Return (X, Y) of the center of cell containing provided text 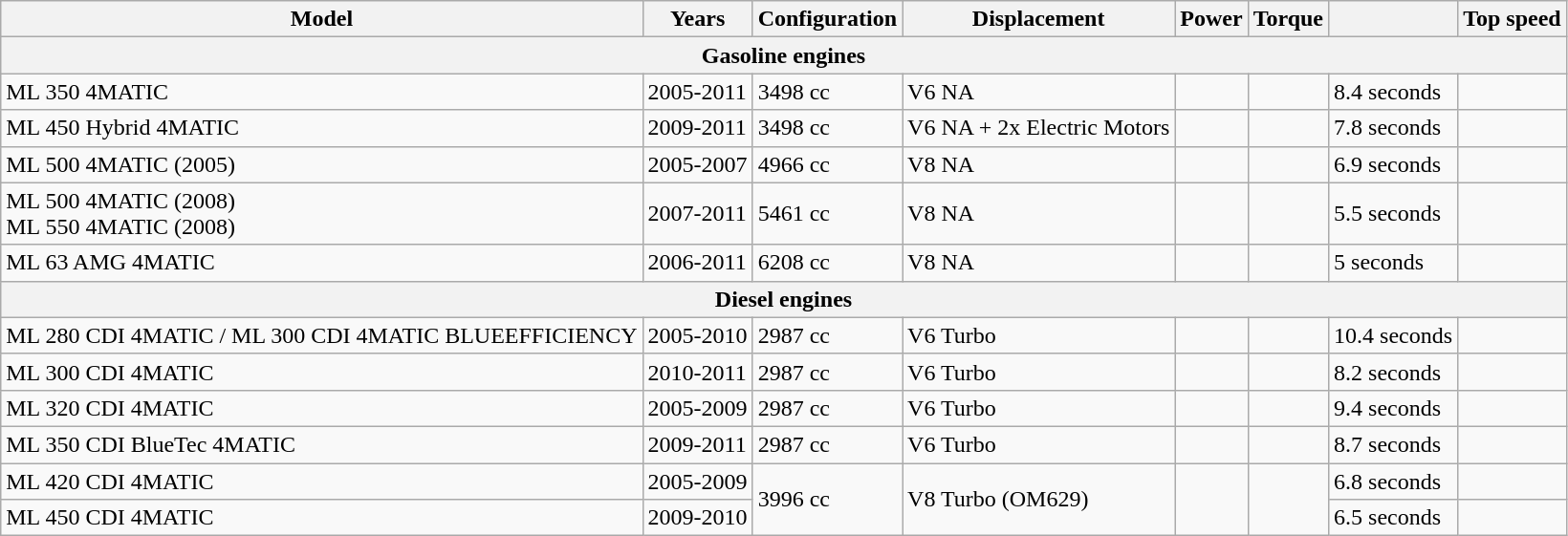
7.8 seconds (1394, 128)
Configuration (827, 19)
8.2 seconds (1394, 372)
6208 cc (827, 263)
3996 cc (827, 499)
ML 420 CDI 4MATIC (321, 481)
Gasoline engines (784, 55)
2009-2010 (698, 518)
8.7 seconds (1394, 444)
ML 63 AMG 4MATIC (321, 263)
6.8 seconds (1394, 481)
5461 cc (827, 214)
8.4 seconds (1394, 92)
2006-2011 (698, 263)
ML 280 CDI 4MATIC / ML 300 CDI 4MATIC BLUEEFFICIENCY (321, 335)
ML 350 4MATIC (321, 92)
ML 500 4MATIC (2008)ML 550 4MATIC (2008) (321, 214)
ML 320 CDI 4MATIC (321, 408)
V8 Turbo (OM629) (1038, 499)
9.4 seconds (1394, 408)
ML 300 CDI 4MATIC (321, 372)
10.4 seconds (1394, 335)
ML 500 4MATIC (2005) (321, 164)
Top speed (1513, 19)
5.5 seconds (1394, 214)
ML 450 CDI 4MATIC (321, 518)
Years (698, 19)
ML 350 CDI BlueTec 4MATIC (321, 444)
V6 NA + 2x Electric Motors (1038, 128)
2010-2011 (698, 372)
Power (1211, 19)
Diesel engines (784, 299)
2005-2011 (698, 92)
Torque (1288, 19)
5 seconds (1394, 263)
ML 450 Hybrid 4MATIC (321, 128)
6.5 seconds (1394, 518)
6.9 seconds (1394, 164)
2005-2010 (698, 335)
4966 cc (827, 164)
Model (321, 19)
V6 NA (1038, 92)
2007-2011 (698, 214)
Displacement (1038, 19)
2005-2007 (698, 164)
